Search for the cell housing the specified text and yield its (x, y) center coordinate. 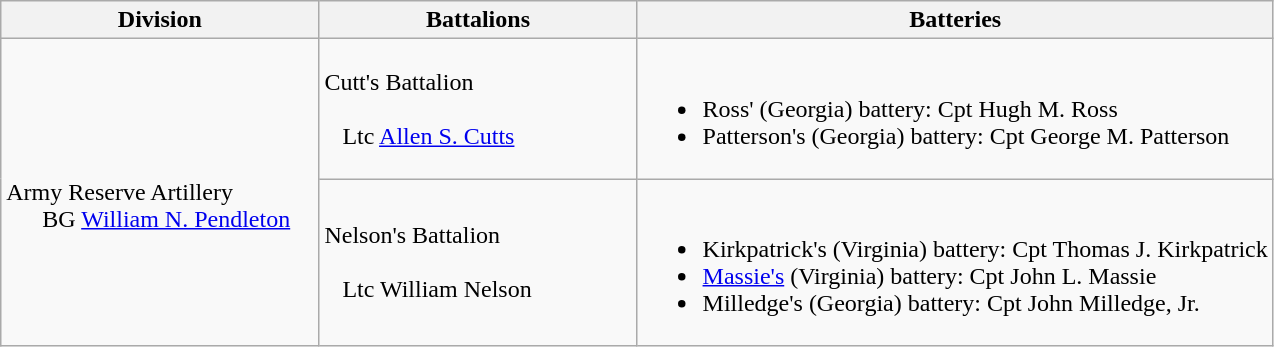
Batteries (955, 20)
Cutt's Battalion Ltc Allen S. Cutts (478, 109)
Ross' (Georgia) battery: Cpt Hugh M. RossPatterson's (Georgia) battery: Cpt George M. Patterson (955, 109)
Division (160, 20)
Nelson's Battalion Ltc William Nelson (478, 262)
Army Reserve Artillery BG William N. Pendleton (160, 192)
Battalions (478, 20)
